Extract the [x, y] coordinate from the center of the cell holding the provided text.  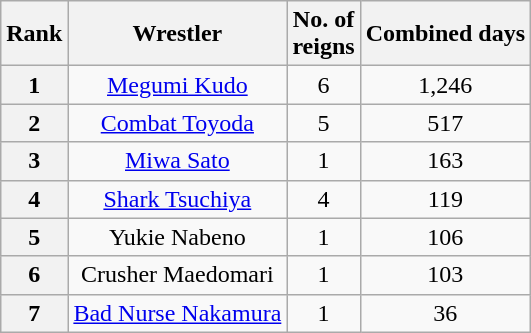
Combat Toyoda [178, 123]
1,246 [445, 85]
163 [445, 161]
Crusher Maedomari [178, 275]
Megumi Kudo [178, 85]
36 [445, 313]
Yukie Nabeno [178, 237]
103 [445, 275]
517 [445, 123]
7 [34, 313]
Rank [34, 34]
Combined days [445, 34]
Wrestler [178, 34]
Bad Nurse Nakamura [178, 313]
No. ofreigns [324, 34]
Shark Tsuchiya [178, 199]
3 [34, 161]
Miwa Sato [178, 161]
106 [445, 237]
119 [445, 199]
2 [34, 123]
